Identify which cell holds the provided text, then report its [x, y] central coordinate. 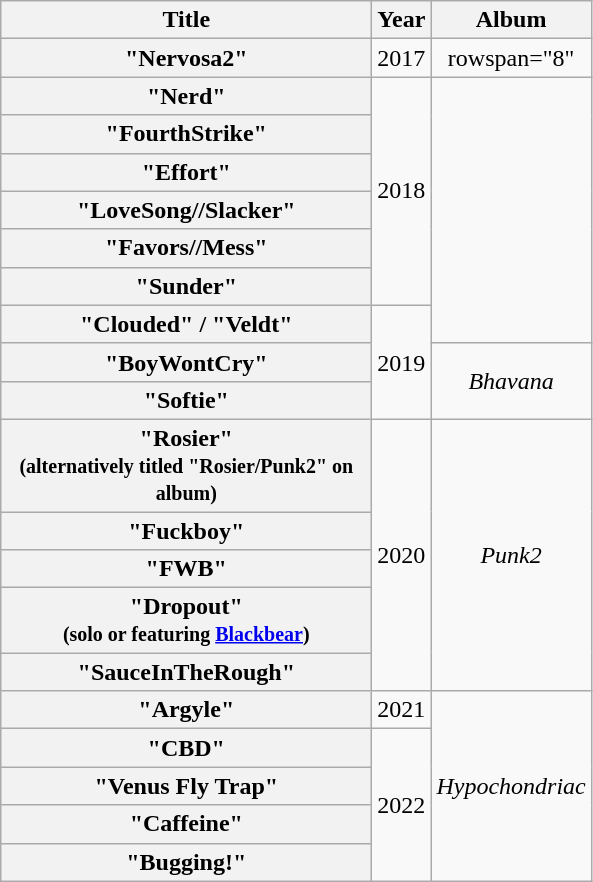
"Dropout"(solo or featuring Blackbear) [186, 620]
"Venus Fly Trap" [186, 786]
Punk2 [511, 554]
"Bugging!" [186, 862]
"Fuckboy" [186, 531]
2019 [402, 362]
"Caffeine" [186, 824]
"Rosier"(alternatively titled "Rosier/Punk2" on album) [186, 465]
2022 [402, 805]
"BoyWontCry" [186, 362]
Album [511, 20]
"LoveSong//Slacker" [186, 210]
"Effort" [186, 172]
rowspan="8" [511, 58]
2020 [402, 554]
Hypochondriac [511, 786]
"FourthStrike" [186, 134]
"Nerd" [186, 96]
"Sunder" [186, 286]
"Favors//Mess" [186, 248]
"FWB" [186, 569]
2017 [402, 58]
"SauceInTheRough" [186, 672]
"CBD" [186, 748]
"Nervosa2" [186, 58]
2018 [402, 191]
2021 [402, 710]
Title [186, 20]
Year [402, 20]
"Clouded" / "Veldt" [186, 324]
"Argyle" [186, 710]
Bhavana [511, 381]
"Softie" [186, 400]
